Pinpoint the cell where the given text exists, returning its [X, Y] midpoint coordinate. 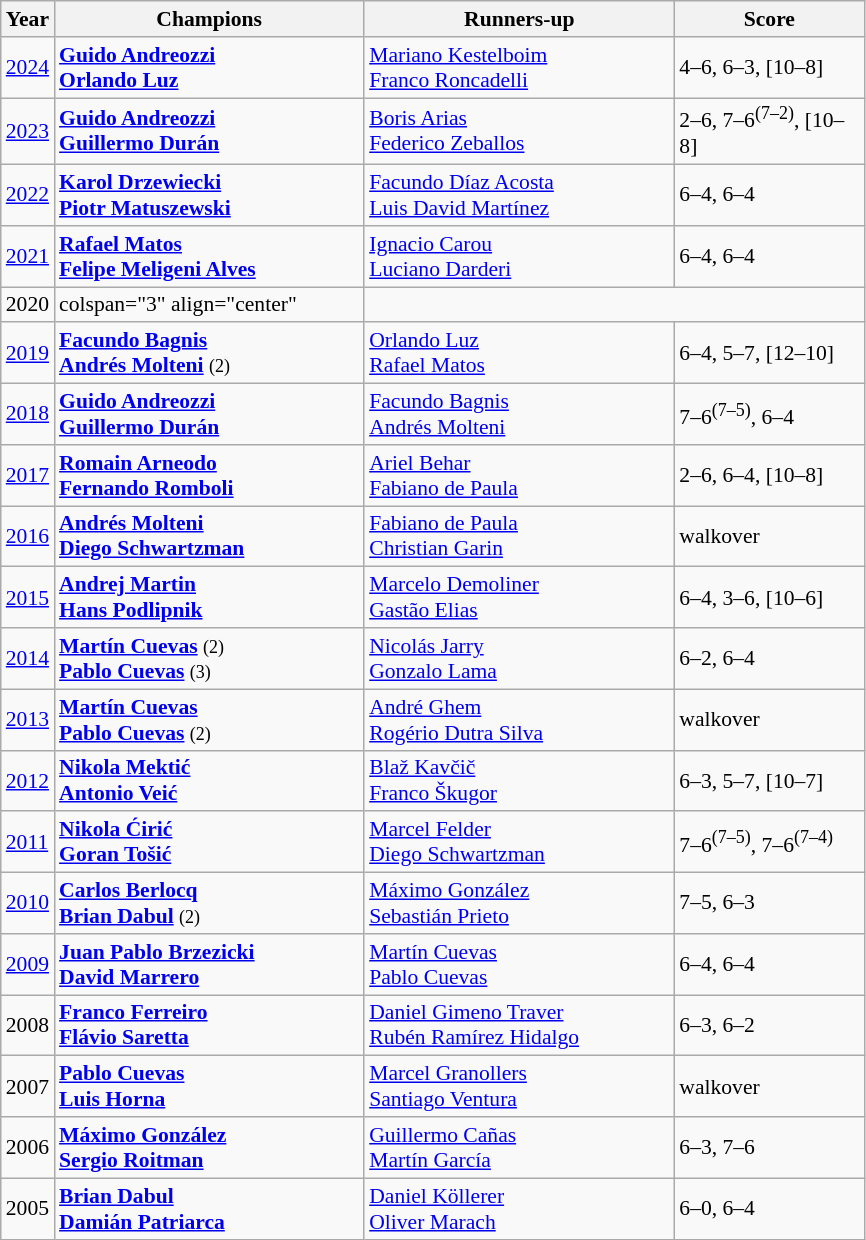
Martín Cuevas (2) Pablo Cuevas (3) [209, 658]
Daniel Köllerer Oliver Marach [519, 1208]
2022 [28, 196]
4–6, 6–3, [10–8] [769, 68]
Guido Andreozzi Orlando Luz [209, 68]
2020 [28, 305]
2006 [28, 1148]
Score [769, 19]
6–0, 6–4 [769, 1208]
colspan="3" align="center" [209, 305]
2013 [28, 720]
2024 [28, 68]
Ariel Behar Fabiano de Paula [519, 476]
2023 [28, 132]
Blaž Kavčič Franco Škugor [519, 780]
Carlos Berlocq Brian Dabul (2) [209, 904]
2015 [28, 598]
Orlando Luz Rafael Matos [519, 354]
Fabiano de Paula Christian Garin [519, 536]
Nikola Ćirić Goran Tošić [209, 842]
Marcel Felder Diego Schwartzman [519, 842]
2–6, 6–4, [10–8] [769, 476]
Champions [209, 19]
2007 [28, 1086]
Juan Pablo Brzezicki David Marrero [209, 964]
Andrés Molteni Diego Schwartzman [209, 536]
Runners-up [519, 19]
2017 [28, 476]
Martín Cuevas Pablo Cuevas (2) [209, 720]
Guillermo Cañas Martín García [519, 1148]
6–4, 3–6, [10–6] [769, 598]
Nikola Mektić Antonio Veić [209, 780]
Ignacio Carou Luciano Darderi [519, 256]
Franco Ferreiro Flávio Saretta [209, 1026]
6–2, 6–4 [769, 658]
6–3, 6–2 [769, 1026]
2008 [28, 1026]
2021 [28, 256]
2011 [28, 842]
Nicolás Jarry Gonzalo Lama [519, 658]
2014 [28, 658]
Rafael Matos Felipe Meligeni Alves [209, 256]
7–6(7–5), 7–6(7–4) [769, 842]
6–4, 5–7, [12–10] [769, 354]
2005 [28, 1208]
6–3, 5–7, [10–7] [769, 780]
Pablo Cuevas Luis Horna [209, 1086]
Máximo González Sergio Roitman [209, 1148]
6–3, 7–6 [769, 1148]
Facundo Bagnis Andrés Molteni [519, 414]
Daniel Gimeno Traver Rubén Ramírez Hidalgo [519, 1026]
Brian Dabul Damián Patriarca [209, 1208]
Marcel Granollers Santiago Ventura [519, 1086]
Facundo Bagnis Andrés Molteni (2) [209, 354]
2016 [28, 536]
7–5, 6–3 [769, 904]
2009 [28, 964]
Facundo Díaz Acosta Luis David Martínez [519, 196]
Year [28, 19]
2019 [28, 354]
2010 [28, 904]
Karol Drzewiecki Piotr Matuszewski [209, 196]
Boris Arias Federico Zeballos [519, 132]
Marcelo Demoliner Gastão Elias [519, 598]
Mariano Kestelboim Franco Roncadelli [519, 68]
André Ghem Rogério Dutra Silva [519, 720]
7–6(7–5), 6–4 [769, 414]
Andrej Martin Hans Podlipnik [209, 598]
2018 [28, 414]
Máximo González Sebastián Prieto [519, 904]
Romain Arneodo Fernando Romboli [209, 476]
2012 [28, 780]
Martín Cuevas Pablo Cuevas [519, 964]
2–6, 7–6(7–2), [10–8] [769, 132]
